Return the (X, Y) coordinate for the center point of the cell that contains the specified text.  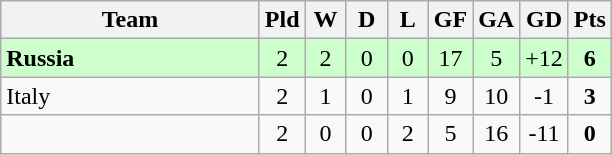
L (408, 20)
+12 (544, 58)
GF (450, 20)
-1 (544, 96)
Pld (282, 20)
Team (130, 20)
Russia (130, 58)
Pts (590, 20)
9 (450, 96)
Italy (130, 96)
GD (544, 20)
3 (590, 96)
W (326, 20)
17 (450, 58)
D (366, 20)
-11 (544, 134)
10 (496, 96)
6 (590, 58)
GA (496, 20)
16 (496, 134)
